Pinpoint the cell where the given text exists, returning its [x, y] midpoint coordinate. 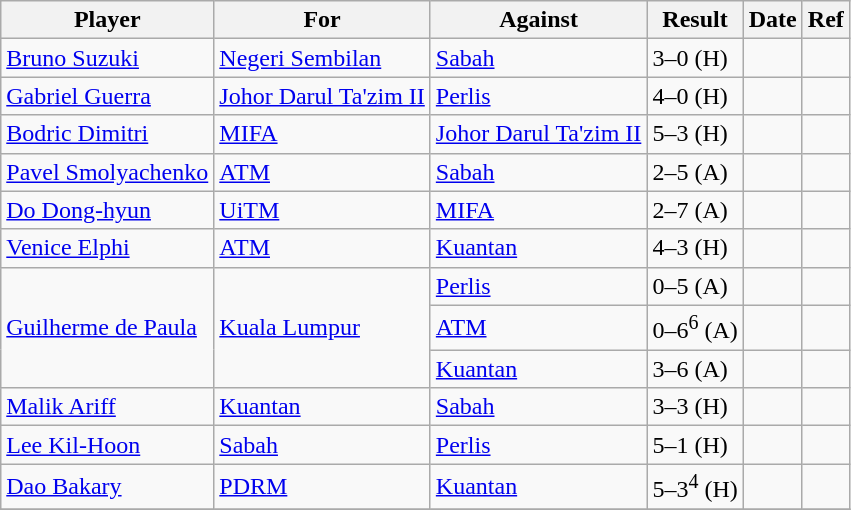
4–0 (H) [695, 96]
Malik Ariff [108, 407]
0–66 (A) [695, 328]
UiTM [322, 210]
PDRM [322, 486]
Against [538, 20]
Bruno Suzuki [108, 58]
Guilherme de Paula [108, 328]
4–3 (H) [695, 248]
For [322, 20]
3–6 (A) [695, 369]
Gabriel Guerra [108, 96]
3–0 (H) [695, 58]
Negeri Sembilan [322, 58]
Player [108, 20]
Venice Elphi [108, 248]
0–5 (A) [695, 286]
Result [695, 20]
5–1 (H) [695, 445]
3–3 (H) [695, 407]
Dao Bakary [108, 486]
5–34 (H) [695, 486]
Date [772, 20]
2–5 (A) [695, 172]
Kuala Lumpur [322, 328]
5–3 (H) [695, 134]
Bodric Dimitri [108, 134]
2–7 (A) [695, 210]
Pavel Smolyachenko [108, 172]
Do Dong-hyun [108, 210]
Lee Kil-Hoon [108, 445]
Ref [826, 20]
